Extract the (x, y) coordinate from the center of the cell holding the provided text.  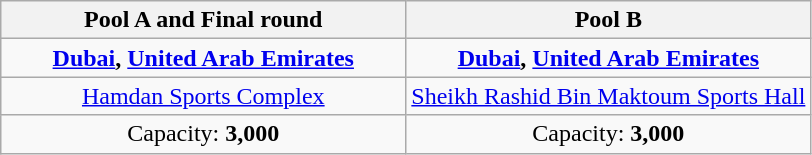
Pool A and Final round (204, 20)
Sheikh Rashid Bin Maktoum Sports Hall (608, 96)
Pool B (608, 20)
Hamdan Sports Complex (204, 96)
